Pinpoint the cell where the given text exists, returning its (x, y) midpoint coordinate. 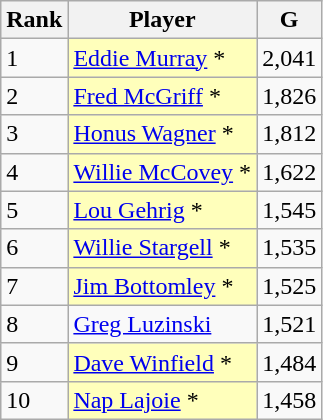
9 (34, 362)
1,535 (290, 248)
Fred McGriff * (162, 96)
G (290, 20)
1,525 (290, 286)
Honus Wagner * (162, 134)
Willie McCovey * (162, 172)
5 (34, 210)
Nap Lajoie * (162, 400)
1,521 (290, 324)
2 (34, 96)
2,041 (290, 58)
4 (34, 172)
Eddie Murray * (162, 58)
6 (34, 248)
7 (34, 286)
Player (162, 20)
Greg Luzinski (162, 324)
10 (34, 400)
1,484 (290, 362)
Lou Gehrig * (162, 210)
1,812 (290, 134)
1,458 (290, 400)
1,826 (290, 96)
1,622 (290, 172)
8 (34, 324)
Rank (34, 20)
1 (34, 58)
Jim Bottomley * (162, 286)
Willie Stargell * (162, 248)
Dave Winfield * (162, 362)
3 (34, 134)
1,545 (290, 210)
